Return (X, Y) of the center of cell containing provided text 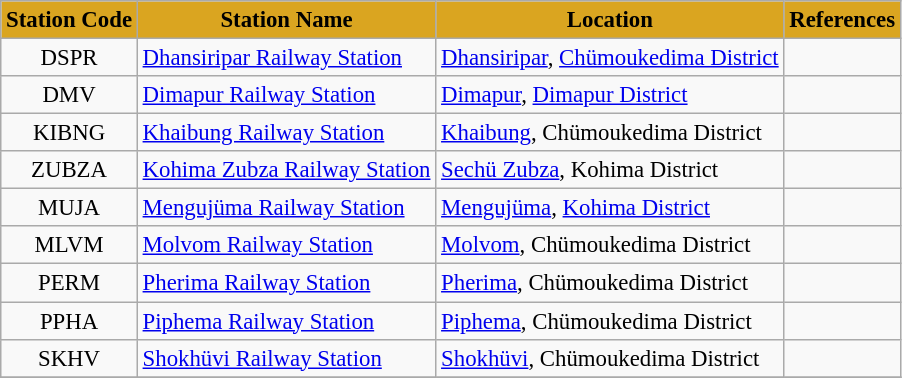
Station Name (286, 20)
Mengujüma, Kohima District (610, 208)
Molvom, Chümoukedima District (610, 245)
DSPR (70, 58)
Location (610, 20)
Pherima, Chümoukedima District (610, 283)
ZUBZA (70, 170)
DMV (70, 95)
Station Code (70, 20)
Molvom Railway Station (286, 245)
References (842, 20)
PPHA (70, 321)
Dimapur, Dimapur District (610, 95)
Pherima Railway Station (286, 283)
KIBNG (70, 133)
SKHV (70, 358)
Dhansiripar Railway Station (286, 58)
Kohima Zubza Railway Station (286, 170)
Sechü Zubza, Kohima District (610, 170)
Dimapur Railway Station (286, 95)
Khaibung, Chümoukedima District (610, 133)
Shokhüvi, Chümoukedima District (610, 358)
MLVM (70, 245)
Shokhüvi Railway Station (286, 358)
MUJA (70, 208)
Piphema, Chümoukedima District (610, 321)
Piphema Railway Station (286, 321)
PERM (70, 283)
Mengujüma Railway Station (286, 208)
Dhansiripar, Chümoukedima District (610, 58)
Khaibung Railway Station (286, 133)
